Output the [X, Y] coordinate of the center of the cell containing the given text.  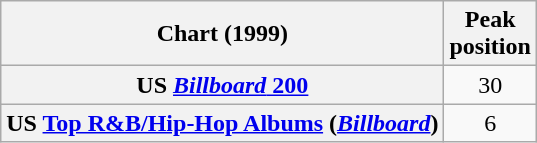
US Billboard 200 [222, 85]
6 [490, 123]
US Top R&B/Hip-Hop Albums (Billboard) [222, 123]
Peak position [490, 34]
Chart (1999) [222, 34]
30 [490, 85]
